Detect which cell encompasses the target text, then output its [x, y] center coordinate. 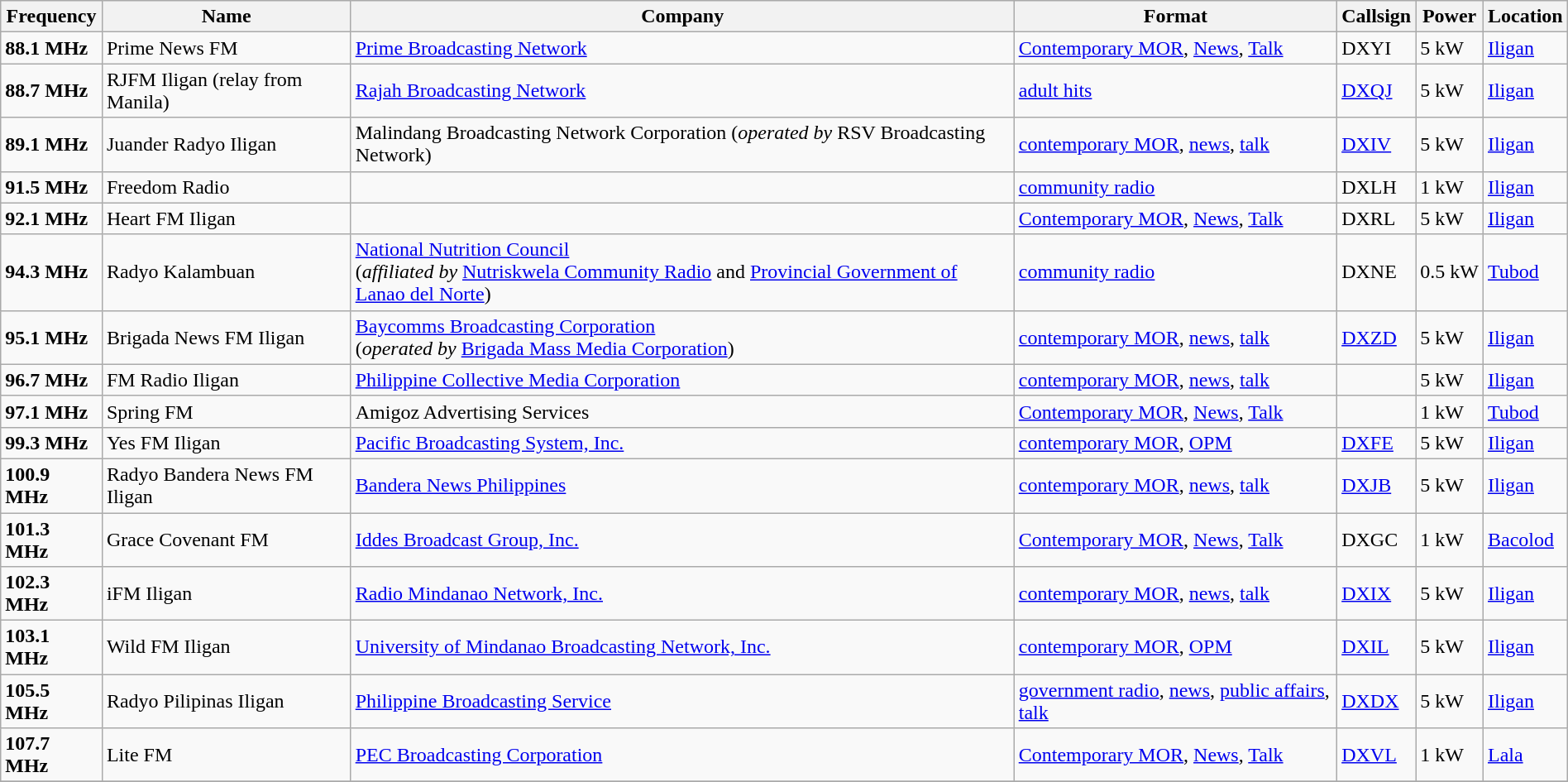
Heart FM Iligan [227, 218]
91.5 MHz [51, 187]
Power [1450, 17]
96.7 MHz [51, 380]
DXZD [1376, 338]
DXVL [1376, 755]
100.9 MHz [51, 485]
Format [1175, 17]
DXYI [1376, 48]
Bandera News Philippines [682, 485]
88.1 MHz [51, 48]
Juander Radyo Iligan [227, 144]
DXJB [1376, 485]
Bacolod [1525, 540]
Prime News FM [227, 48]
92.1 MHz [51, 218]
Radyo Kalambuan [227, 272]
102.3 MHz [51, 594]
Freedom Radio [227, 187]
Radyo Pilipinas Iligan [227, 702]
Prime Broadcasting Network [682, 48]
Name [227, 17]
iFM Iligan [227, 594]
0.5 kW [1450, 272]
101.3 MHz [51, 540]
Radio Mindanao Network, Inc. [682, 594]
Radyo Bandera News FM Iligan [227, 485]
Iddes Broadcast Group, Inc. [682, 540]
DXRL [1376, 218]
Rajah Broadcasting Network [682, 91]
government radio, news, public affairs, talk [1175, 702]
DXLH [1376, 187]
DXDX [1376, 702]
Callsign [1376, 17]
97.1 MHz [51, 411]
Frequency [51, 17]
National Nutrition Council(affiliated by Nutriskwela Community Radio and Provincial Government of Lanao del Norte) [682, 272]
Spring FM [227, 411]
PEC Broadcasting Corporation [682, 755]
Pacific Broadcasting System, Inc. [682, 443]
Grace Covenant FM [227, 540]
94.3 MHz [51, 272]
RJFM Iligan (relay from Manila) [227, 91]
University of Mindanao Broadcasting Network, Inc. [682, 647]
DXFE [1376, 443]
Yes FM Iligan [227, 443]
95.1 MHz [51, 338]
DXQJ [1376, 91]
Location [1525, 17]
DXIX [1376, 594]
FM Radio Iligan [227, 380]
DXIV [1376, 144]
89.1 MHz [51, 144]
Amigoz Advertising Services [682, 411]
105.5 MHz [51, 702]
DXIL [1376, 647]
Brigada News FM Iligan [227, 338]
DXNE [1376, 272]
Wild FM Iligan [227, 647]
99.3 MHz [51, 443]
DXGC [1376, 540]
88.7 MHz [51, 91]
Lite FM [227, 755]
103.1 MHz [51, 647]
Philippine Broadcasting Service [682, 702]
adult hits [1175, 91]
107.7 MHz [51, 755]
Philippine Collective Media Corporation [682, 380]
Lala [1525, 755]
Baycomms Broadcasting Corporation(operated by Brigada Mass Media Corporation) [682, 338]
Malindang Broadcasting Network Corporation (operated by RSV Broadcasting Network) [682, 144]
Company [682, 17]
